Scan for the cell matching the given text and deliver its (x, y) coordinate at center. 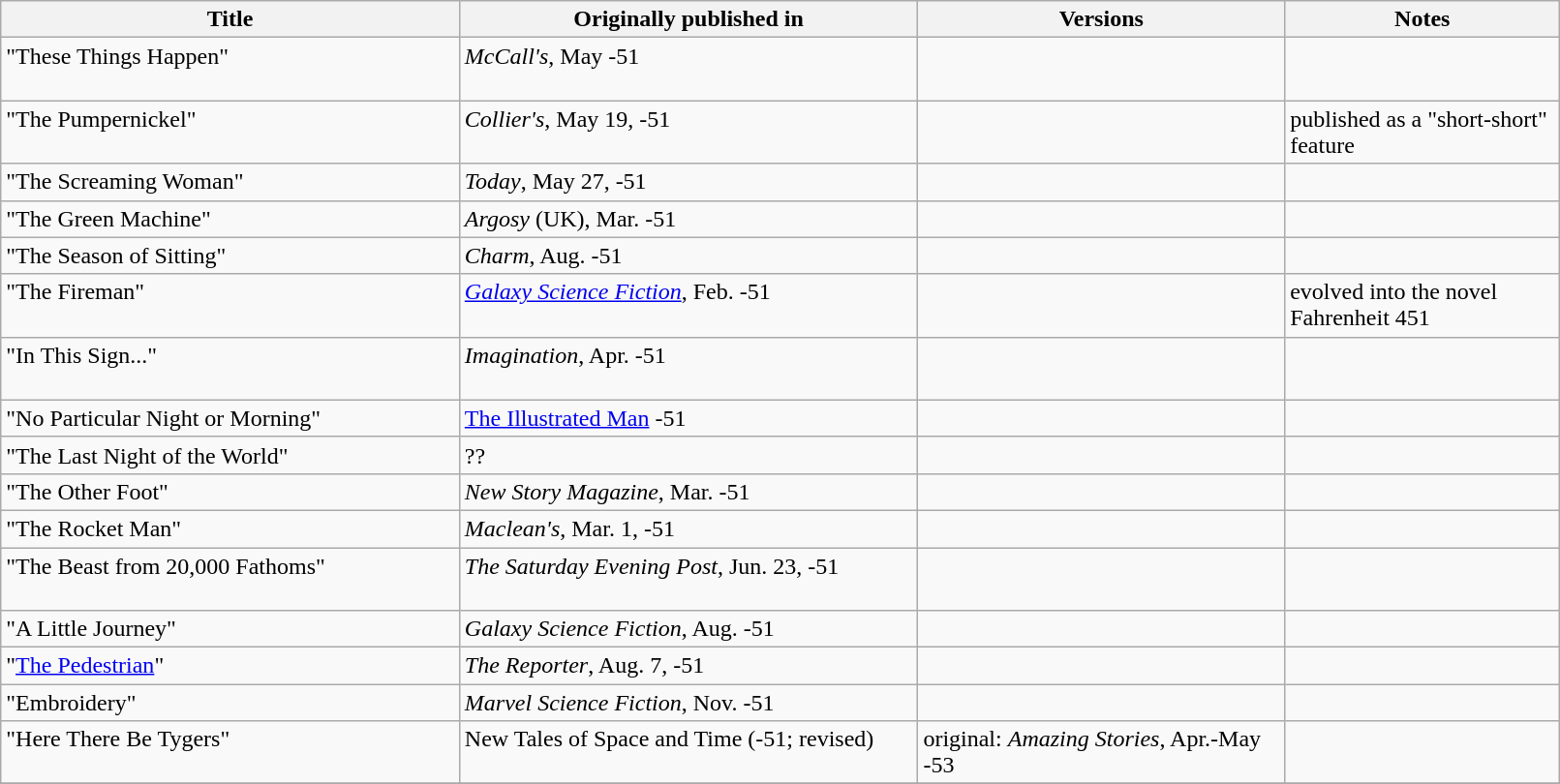
The Illustrated Man -51 (688, 418)
"The Fireman" (230, 306)
Maclean's, Mar. 1, -51 (688, 528)
Argosy (UK), Mar. -51 (688, 219)
"No Particular Night or Morning" (230, 418)
Versions (1102, 19)
"These Things Happen" (230, 70)
The Reporter, Aug. 7, -51 (688, 666)
New Story Magazine, Mar. -51 (688, 492)
"The Other Foot" (230, 492)
"The Pumpernickel" (230, 132)
Charm, Aug. -51 (688, 256)
Title (230, 19)
"In This Sign..." (230, 368)
evolved into the novel Fahrenheit 451 (1422, 306)
published as a "short-short" feature (1422, 132)
The Saturday Evening Post, Jun. 23, -51 (688, 579)
?? (688, 455)
"Here There Be Tygers" (230, 753)
Imagination, Apr. -51 (688, 368)
"The Pedestrian" (230, 666)
original: Amazing Stories, Apr.-May -53 (1102, 753)
Collier's, May 19, -51 (688, 132)
Galaxy Science Fiction, Aug. -51 (688, 629)
McCall's, May -51 (688, 70)
"The Beast from 20,000 Fathoms" (230, 579)
"The Rocket Man" (230, 528)
Marvel Science Fiction, Nov. -51 (688, 703)
"The Season of Sitting" (230, 256)
New Tales of Space and Time (-51; revised) (688, 753)
"The Last Night of the World" (230, 455)
Today, May 27, -51 (688, 182)
Galaxy Science Fiction, Feb. -51 (688, 306)
"Embroidery" (230, 703)
Originally published in (688, 19)
"The Screaming Woman" (230, 182)
"The Green Machine" (230, 219)
"A Little Journey" (230, 629)
Notes (1422, 19)
